Output the [X, Y] coordinate of the center of the cell containing the given text.  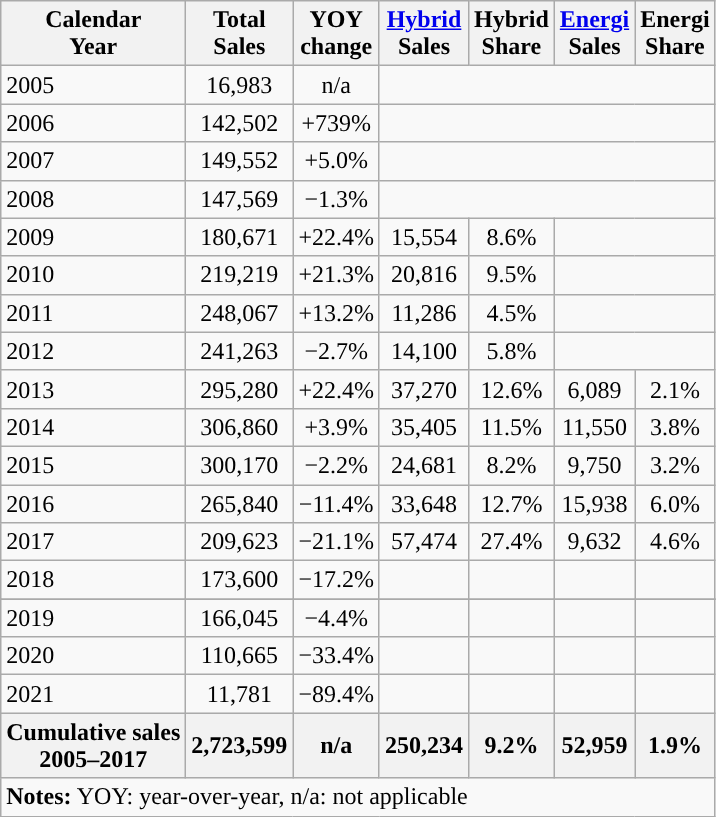
12.6% [512, 389]
11,286 [424, 313]
142,502 [240, 123]
52,959 [594, 746]
Cumulative sales2005–2017 [94, 746]
Energi Share [675, 34]
9,750 [594, 465]
12.7% [512, 503]
2010 [94, 275]
9.5% [512, 275]
37,270 [424, 389]
4.5% [512, 313]
173,600 [240, 580]
−33.4% [336, 656]
2005 [94, 85]
Hybrid Share [512, 34]
15,938 [594, 503]
4.6% [675, 542]
3.2% [675, 465]
−4.4% [336, 618]
27.4% [512, 542]
−21.1% [336, 542]
11.5% [512, 427]
2014 [94, 427]
300,170 [240, 465]
57,474 [424, 542]
Energi Sales [594, 34]
−11.4% [336, 503]
+21.3% [336, 275]
20,816 [424, 275]
2021 [94, 694]
−2.7% [336, 351]
+5.0% [336, 161]
2015 [94, 465]
2018 [94, 580]
295,280 [240, 389]
147,569 [240, 199]
Hybrid Sales [424, 34]
2020 [94, 656]
250,234 [424, 746]
219,219 [240, 275]
2011 [94, 313]
2006 [94, 123]
149,552 [240, 161]
2008 [94, 199]
248,067 [240, 313]
24,681 [424, 465]
265,840 [240, 503]
Notes: YOY: year-over-year, n/a: not applicable [358, 797]
−2.2% [336, 465]
6,089 [594, 389]
1.9% [675, 746]
14,100 [424, 351]
9.2% [512, 746]
16,983 [240, 85]
Total Sales [240, 34]
−17.2% [336, 580]
2009 [94, 237]
YOY change [336, 34]
166,045 [240, 618]
8.2% [512, 465]
2017 [94, 542]
209,623 [240, 542]
2013 [94, 389]
180,671 [240, 237]
−1.3% [336, 199]
110,665 [240, 656]
11,550 [594, 427]
+3.9% [336, 427]
Calendar Year [94, 34]
8.6% [512, 237]
5.8% [512, 351]
2,723,599 [240, 746]
15,554 [424, 237]
241,263 [240, 351]
−89.4% [336, 694]
6.0% [675, 503]
3.8% [675, 427]
9,632 [594, 542]
306,860 [240, 427]
2016 [94, 503]
+13.2% [336, 313]
35,405 [424, 427]
11,781 [240, 694]
2019 [94, 618]
33,648 [424, 503]
2007 [94, 161]
+739% [336, 123]
2.1% [675, 389]
2012 [94, 351]
